Return (X, Y) of the center of cell containing provided text 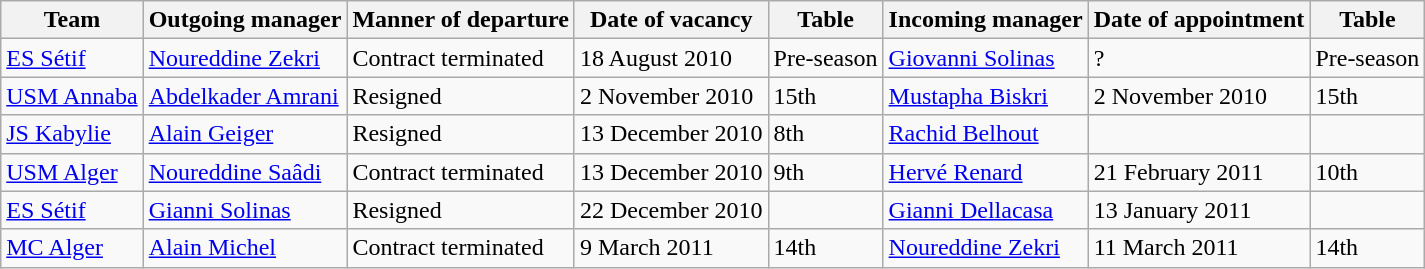
Manner of departure (460, 20)
22 December 2010 (671, 210)
Alain Geiger (245, 134)
Gianni Solinas (245, 210)
Outgoing manager (245, 20)
? (1199, 58)
Noureddine Saâdi (245, 172)
Alain Michel (245, 248)
10th (1368, 172)
MC Alger (72, 248)
9 March 2011 (671, 248)
8th (826, 134)
11 March 2011 (1199, 248)
Incoming manager (986, 20)
Abdelkader Amrani (245, 96)
18 August 2010 (671, 58)
Giovanni Solinas (986, 58)
Date of appointment (1199, 20)
Hervé Renard (986, 172)
9th (826, 172)
Date of vacancy (671, 20)
USM Alger (72, 172)
Rachid Belhout (986, 134)
21 February 2011 (1199, 172)
13 January 2011 (1199, 210)
Mustapha Biskri (986, 96)
Team (72, 20)
USM Annaba (72, 96)
JS Kabylie (72, 134)
Gianni Dellacasa (986, 210)
